Determine the [X, Y] coordinate at the center of the cell enclosing the given text.  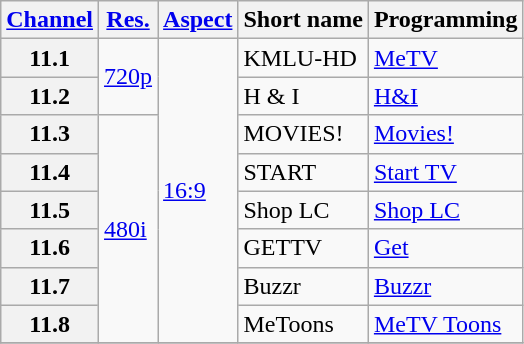
Start TV [446, 172]
Short name [303, 20]
MeTV [446, 58]
MOVIES! [303, 134]
Res. [128, 20]
11.5 [50, 210]
H & I [303, 96]
720p [128, 77]
Channel [50, 20]
11.3 [50, 134]
11.7 [50, 286]
H&I [446, 96]
START [303, 172]
11.4 [50, 172]
11.6 [50, 248]
GETTV [303, 248]
11.1 [50, 58]
MeToons [303, 324]
Movies! [446, 134]
Aspect [198, 20]
16:9 [198, 191]
MeTV Toons [446, 324]
480i [128, 229]
11.8 [50, 324]
Programming [446, 20]
KMLU-HD [303, 58]
11.2 [50, 96]
Get [446, 248]
